Return (X, Y) of the center of cell containing provided text 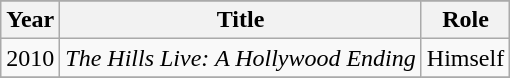
The Hills Live: A Hollywood Ending (241, 58)
Year (30, 20)
2010 (30, 58)
Himself (465, 58)
Role (465, 20)
Title (241, 20)
